Locate the cell with the specified text and output its [x, y] center coordinate. 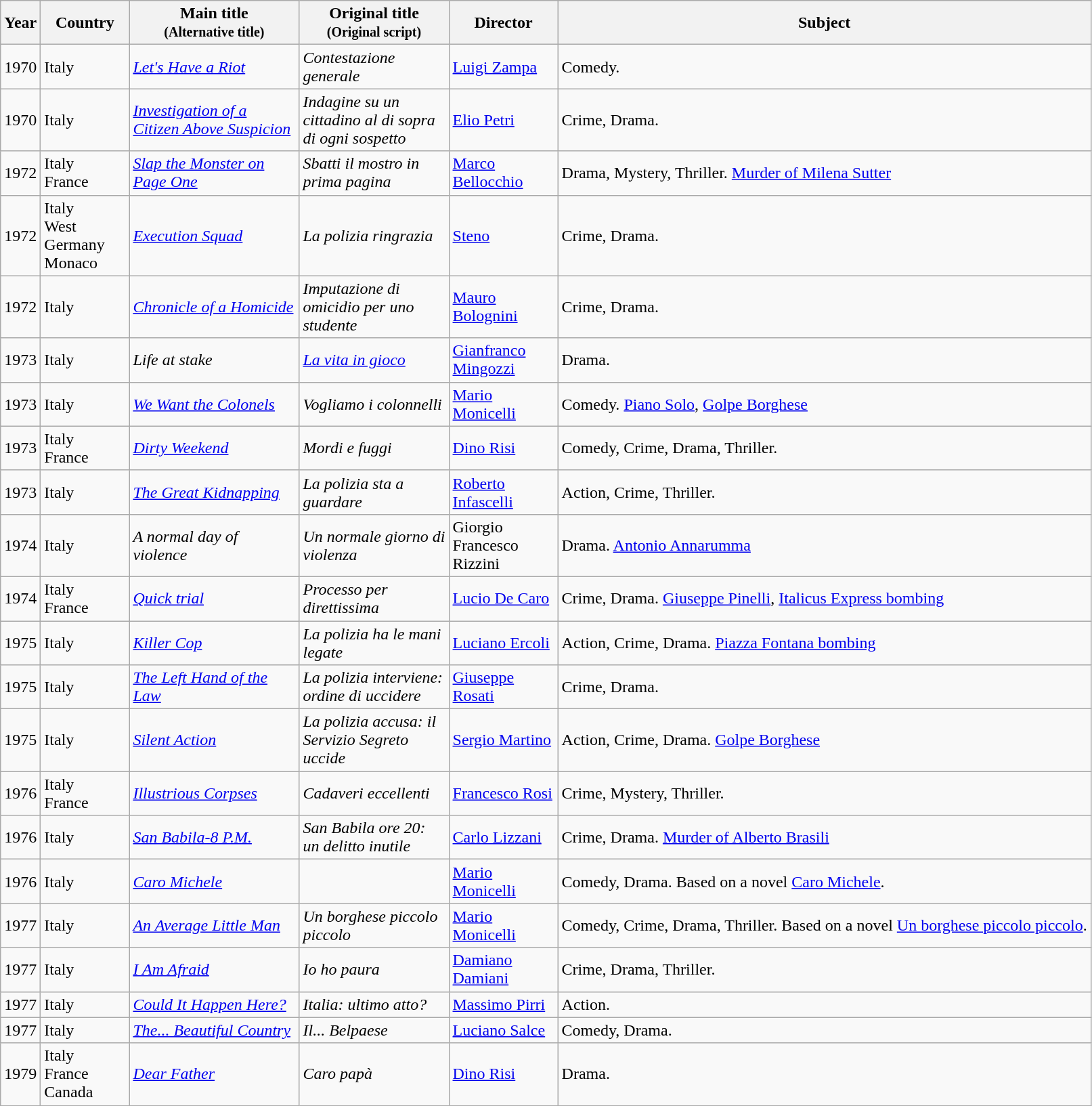
Illustrious Corpses [214, 794]
Italia: ultimo atto? [374, 1004]
Original title(Original script) [374, 23]
Comedy, Crime, Drama, Thriller. [825, 448]
Chronicle of a Homicide [214, 307]
Sergio Martino [504, 740]
Action. [825, 1004]
Let's Have a Riot [214, 66]
Gianfranco Mingozzi [504, 360]
We Want the Colonels [214, 404]
La polizia sta a guardare [374, 492]
Could It Happen Here? [214, 1004]
Damiano Damiani [504, 970]
Director [504, 23]
Drama. Antonio Annarumma [825, 545]
Crime, Drama. Murder of Alberto Brasili [825, 837]
Country [85, 23]
Subject [825, 23]
The Great Kidnapping [214, 492]
Giuseppe Rosati [504, 687]
Silent Action [214, 740]
Crime, Mystery, Thriller. [825, 794]
The... Beautiful Country [214, 1030]
Comedy, Drama. [825, 1030]
Comedy. Piano Solo, Golpe Borghese [825, 404]
Io ho paura [374, 970]
Year [20, 23]
Crime, Drama, Thriller. [825, 970]
Roberto Infascelli [504, 492]
Indagine su un cittadino al di sopra di ogni sospetto [374, 120]
Investigation of a Citizen Above Suspicion [214, 120]
The Left Hand of the Law [214, 687]
Elio Petri [504, 120]
Mauro Bolognini [504, 307]
ItalyWest GermanyMonaco [85, 236]
Drama, Mystery, Thriller. Murder of Milena Sutter [825, 173]
Comedy. [825, 66]
Main title(Alternative title) [214, 23]
Dear Father [214, 1074]
Mordi e fuggi [374, 448]
Un borghese piccolo piccolo [374, 925]
An Average Little Man [214, 925]
Luciano Ercoli [504, 642]
Contestazione generale [374, 66]
La polizia accusa: il Servizio Segreto uccide [374, 740]
San Babila-8 P.M. [214, 837]
Slap the Monster on Page One [214, 173]
La vita in gioco [374, 360]
Processo per direttissima [374, 599]
Imputazione di omicidio per uno studente [374, 307]
Comedy, Crime, Drama, Thriller. Based on a novel Un borghese piccolo piccolo. [825, 925]
San Babila ore 20: un delitto inutile [374, 837]
Killer Cop [214, 642]
Life at stake [214, 360]
I Am Afraid [214, 970]
Comedy, Drama. Based on a novel Caro Michele. [825, 882]
Il... Belpaese [374, 1030]
A normal day of violence [214, 545]
La polizia ringrazia [374, 236]
Lucio De Caro [504, 599]
1979 [20, 1074]
Sbatti il mostro in prima pagina [374, 173]
Steno [504, 236]
Cadaveri eccellenti [374, 794]
Caro Michele [214, 882]
ItalyFranceCanada [85, 1074]
Crime, Drama. Giuseppe Pinelli, Italicus Express bombing [825, 599]
Marco Bellocchio [504, 173]
Luciano Salce [504, 1030]
Dirty Weekend [214, 448]
Giorgio Francesco Rizzini [504, 545]
Massimo Pirri [504, 1004]
La polizia interviene: ordine di uccidere [374, 687]
Action, Crime, Drama. Golpe Borghese [825, 740]
Caro papà [374, 1074]
La polizia ha le mani legate [374, 642]
Action, Crime, Thriller. [825, 492]
Un normale giorno di violenza [374, 545]
Action, Crime, Drama. Piazza Fontana bombing [825, 642]
Execution Squad [214, 236]
Quick trial [214, 599]
Luigi Zampa [504, 66]
Vogliamo i colonnelli [374, 404]
Francesco Rosi [504, 794]
Carlo Lizzani [504, 837]
